Determine the (X, Y) coordinate at the center of the cell enclosing the given text.  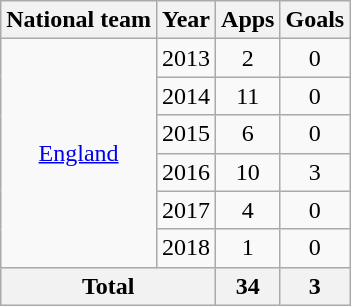
Goals (315, 20)
4 (248, 210)
England (79, 153)
1 (248, 248)
2018 (186, 248)
2016 (186, 172)
11 (248, 96)
2014 (186, 96)
2013 (186, 58)
Year (186, 20)
2015 (186, 134)
National team (79, 20)
2 (248, 58)
6 (248, 134)
10 (248, 172)
Apps (248, 20)
2017 (186, 210)
Total (108, 286)
34 (248, 286)
